For the text-containing cell, return its midpoint in (x, y) coordinate format. 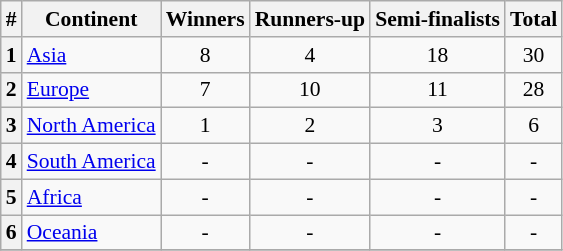
Runners-up (310, 19)
Oceania (92, 233)
North America (92, 126)
30 (534, 55)
Africa (92, 197)
28 (534, 90)
Continent (92, 19)
Total (534, 19)
# (12, 19)
7 (206, 90)
Asia (92, 55)
11 (438, 90)
8 (206, 55)
10 (310, 90)
Semi-finalists (438, 19)
South America (92, 162)
5 (12, 197)
Europe (92, 90)
Winners (206, 19)
18 (438, 55)
